Locate the cell with the specified text and output its (X, Y) center coordinate. 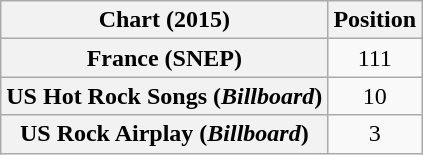
Position (375, 20)
Chart (2015) (164, 20)
10 (375, 96)
3 (375, 134)
US Hot Rock Songs (Billboard) (164, 96)
111 (375, 58)
US Rock Airplay (Billboard) (164, 134)
France (SNEP) (164, 58)
